Extract the [x, y] coordinate from the center of the cell holding the provided text.  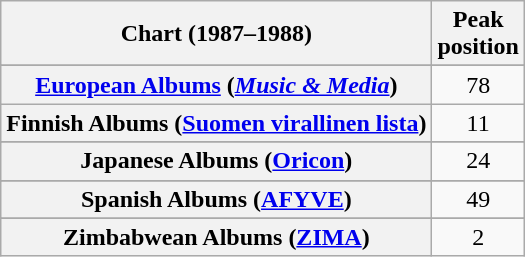
2 [478, 237]
Zimbabwean Albums (ZIMA) [216, 237]
Japanese Albums (Oricon) [216, 161]
11 [478, 123]
Chart (1987–1988) [216, 34]
Spanish Albums (AFYVE) [216, 199]
78 [478, 85]
Finnish Albums (Suomen virallinen lista) [216, 123]
European Albums (Music & Media) [216, 85]
Peakposition [478, 34]
24 [478, 161]
49 [478, 199]
